Identify which cell holds the provided text, then report its [X, Y] central coordinate. 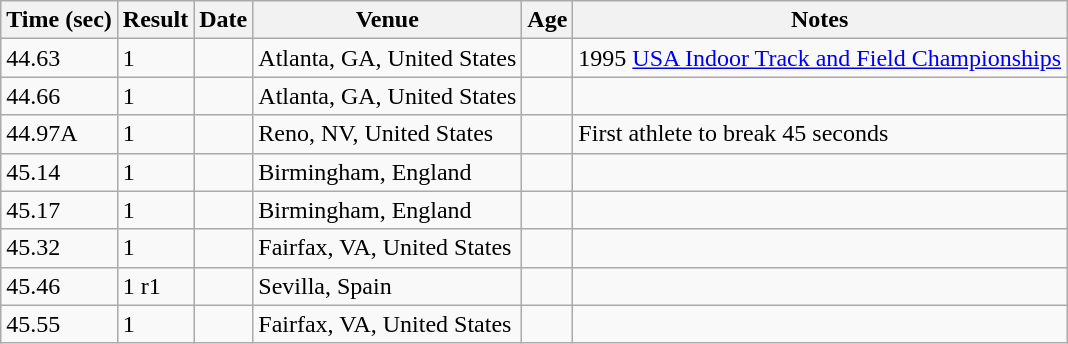
Sevilla, Spain [388, 286]
First athlete to break 45 seconds [820, 134]
Reno, NV, United States [388, 134]
Notes [820, 20]
44.63 [60, 58]
Result [155, 20]
45.46 [60, 286]
1 r1 [155, 286]
44.97A [60, 134]
44.66 [60, 96]
45.17 [60, 210]
45.55 [60, 324]
Age [548, 20]
Date [224, 20]
45.32 [60, 248]
45.14 [60, 172]
1995 USA Indoor Track and Field Championships [820, 58]
Venue [388, 20]
Time (sec) [60, 20]
